Extract the [x, y] coordinate from the center of the cell holding the provided text.  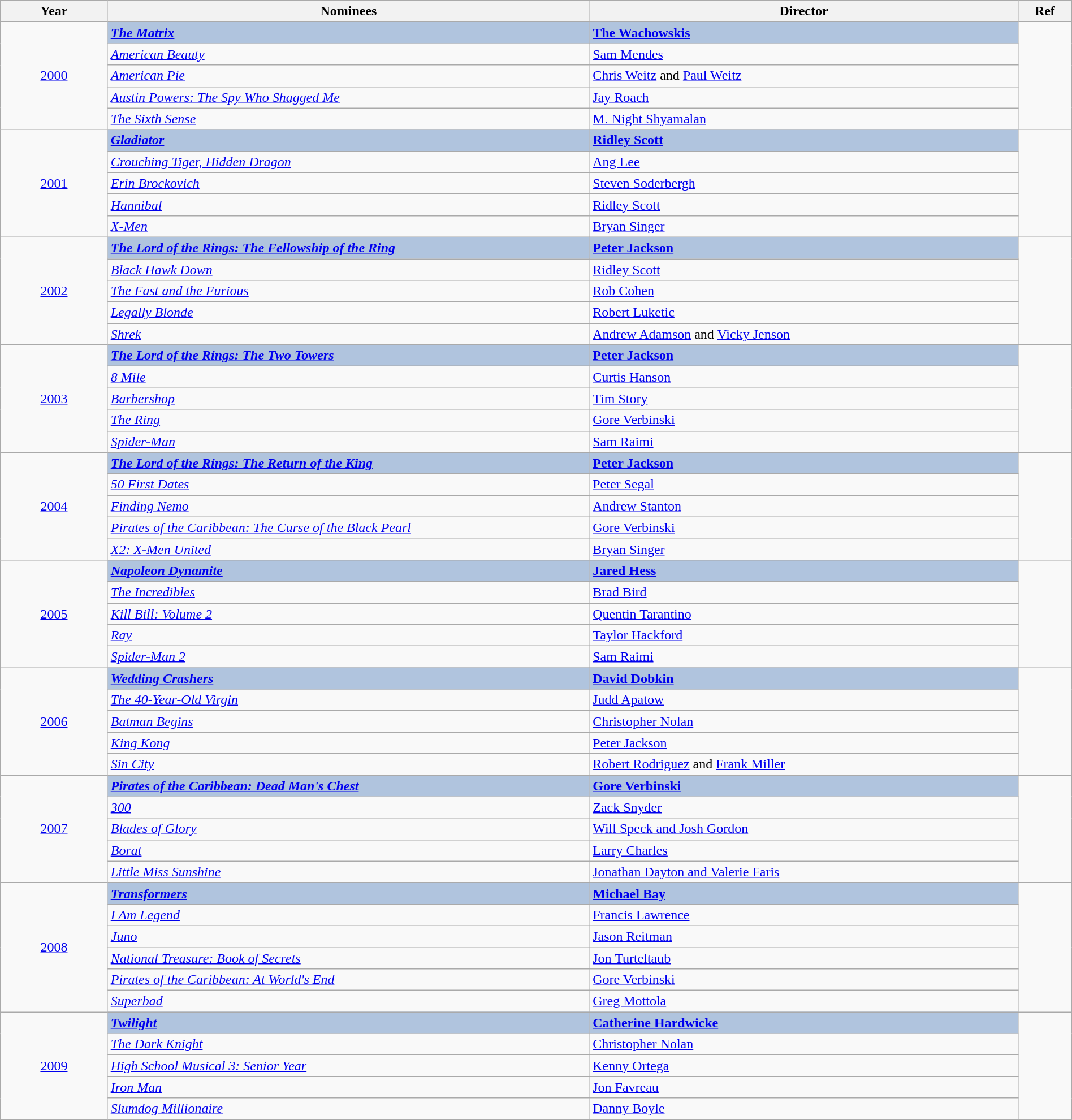
Pirates of the Caribbean: At World's End [348, 980]
Robert Rodriguez and Frank Miller [804, 764]
Ref [1045, 11]
I Am Legend [348, 915]
Batman Begins [348, 721]
Andrew Stanton [804, 506]
8 Mile [348, 377]
Sam Mendes [804, 54]
Peter Segal [804, 485]
M. Night Shyamalan [804, 119]
Steven Soderbergh [804, 183]
Andrew Adamson and Vicky Jenson [804, 334]
Slumdog Millionaire [348, 1109]
Brad Bird [804, 592]
Michael Bay [804, 893]
Rob Cohen [804, 291]
Nominees [348, 11]
The Lord of the Rings: The Return of the King [348, 463]
Ray [348, 635]
The Lord of the Rings: The Fellowship of the Ring [348, 248]
King Kong [348, 743]
Director [804, 11]
Quentin Tarantino [804, 613]
Iron Man [348, 1087]
2001 [54, 183]
Juno [348, 936]
X2: X-Men United [348, 549]
Twilight [348, 1023]
Jonathan Dayton and Valerie Faris [804, 872]
Erin Brockovich [348, 183]
Taylor Hackford [804, 635]
2004 [54, 506]
High School Musical 3: Senior Year [348, 1066]
2007 [54, 829]
Judd Apatow [804, 700]
Year [54, 11]
2008 [54, 947]
Will Speck and Josh Gordon [804, 829]
The Wachowskis [804, 33]
Jon Favreau [804, 1087]
Spider-Man [348, 442]
The Lord of the Rings: The Two Towers [348, 356]
Legally Blonde [348, 313]
Black Hawk Down [348, 270]
Chris Weitz and Paul Weitz [804, 76]
Jay Roach [804, 97]
2009 [54, 1066]
Transformers [348, 893]
Curtis Hanson [804, 377]
Jared Hess [804, 570]
Catherine Hardwicke [804, 1023]
Blades of Glory [348, 829]
Greg Mottola [804, 1001]
Tim Story [804, 399]
2002 [54, 291]
Pirates of the Caribbean: The Curse of the Black Pearl [348, 527]
Jon Turteltaub [804, 958]
The Incredibles [348, 592]
Hannibal [348, 205]
300 [348, 807]
The Dark Knight [348, 1044]
Larry Charles [804, 850]
Pirates of the Caribbean: Dead Man's Chest [348, 786]
Superbad [348, 1001]
Austin Powers: The Spy Who Shagged Me [348, 97]
Danny Boyle [804, 1109]
Borat [348, 850]
2003 [54, 399]
2000 [54, 76]
Napoleon Dynamite [348, 570]
2006 [54, 721]
Crouching Tiger, Hidden Dragon [348, 162]
50 First Dates [348, 485]
Barbershop [348, 399]
Finding Nemo [348, 506]
American Pie [348, 76]
Kenny Ortega [804, 1066]
The Fast and the Furious [348, 291]
Jason Reitman [804, 936]
Gladiator [348, 140]
National Treasure: Book of Secrets [348, 958]
Sin City [348, 764]
David Dobkin [804, 678]
Little Miss Sunshine [348, 872]
American Beauty [348, 54]
X-Men [348, 226]
Robert Luketic [804, 313]
Shrek [348, 334]
The Ring [348, 420]
Ang Lee [804, 162]
The Matrix [348, 33]
Wedding Crashers [348, 678]
Zack Snyder [804, 807]
2005 [54, 613]
Kill Bill: Volume 2 [348, 613]
The 40-Year-Old Virgin [348, 700]
Francis Lawrence [804, 915]
Spider-Man 2 [348, 657]
The Sixth Sense [348, 119]
